From the cell containing the given text, extract its center point as (X, Y) coordinate. 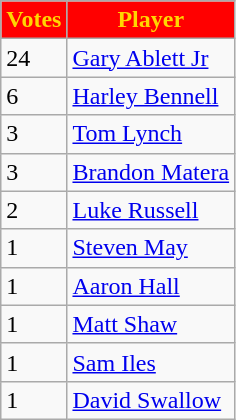
Steven May (151, 248)
Aaron Hall (151, 286)
Brandon Matera (151, 172)
David Swallow (151, 400)
6 (34, 96)
Harley Bennell (151, 96)
Player (151, 20)
Votes (34, 20)
Matt Shaw (151, 324)
Luke Russell (151, 210)
24 (34, 58)
2 (34, 210)
Gary Ablett Jr (151, 58)
Sam Iles (151, 362)
Tom Lynch (151, 134)
